Determine the (X, Y) coordinate at the center of the cell enclosing the given text.  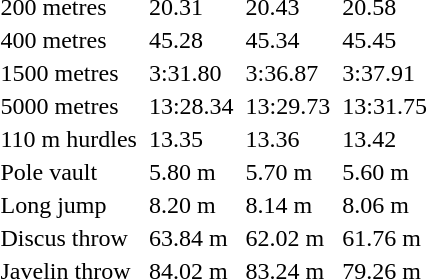
8.14 m (288, 205)
13:29.73 (288, 106)
45.28 (191, 40)
45.34 (288, 40)
5.70 m (288, 172)
8.20 m (191, 205)
3:31.80 (191, 73)
63.84 m (191, 238)
13.35 (191, 139)
5.80 m (191, 172)
62.02 m (288, 238)
13:28.34 (191, 106)
3:36.87 (288, 73)
13.36 (288, 139)
